Identify which cell holds the provided text, then report its (X, Y) central coordinate. 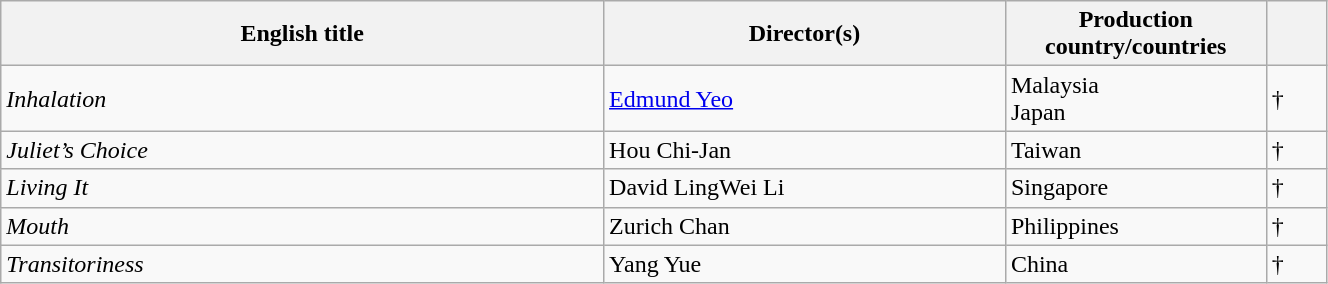
Production country/countries (1136, 34)
Inhalation (302, 98)
Hou Chi-Jan (805, 150)
Zurich Chan (805, 226)
Philippines (1136, 226)
Taiwan (1136, 150)
Yang Yue (805, 264)
China (1136, 264)
David LingWei Li (805, 188)
Mouth (302, 226)
English title (302, 34)
Director(s) (805, 34)
Living It (302, 188)
MalaysiaJapan (1136, 98)
Edmund Yeo (805, 98)
Singapore (1136, 188)
Transitoriness (302, 264)
Juliet’s Choice (302, 150)
